Detect which cell encompasses the target text, then output its [x, y] center coordinate. 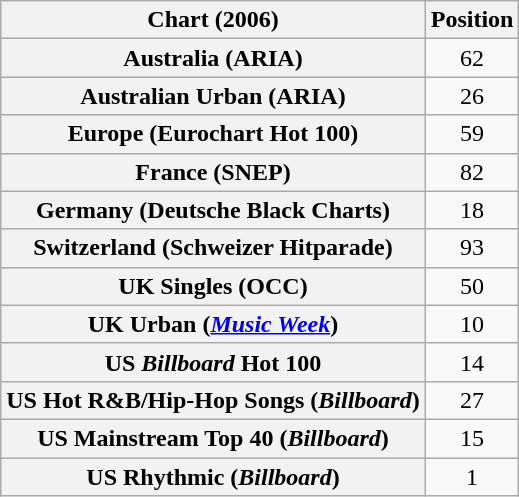
82 [472, 172]
93 [472, 248]
Germany (Deutsche Black Charts) [213, 210]
France (SNEP) [213, 172]
27 [472, 400]
15 [472, 438]
1 [472, 477]
Australia (ARIA) [213, 58]
18 [472, 210]
26 [472, 96]
UK Singles (OCC) [213, 286]
US Hot R&B/Hip-Hop Songs (Billboard) [213, 400]
Position [472, 20]
50 [472, 286]
US Billboard Hot 100 [213, 362]
Australian Urban (ARIA) [213, 96]
62 [472, 58]
Chart (2006) [213, 20]
US Mainstream Top 40 (Billboard) [213, 438]
UK Urban (Music Week) [213, 324]
59 [472, 134]
US Rhythmic (Billboard) [213, 477]
14 [472, 362]
10 [472, 324]
Switzerland (Schweizer Hitparade) [213, 248]
Europe (Eurochart Hot 100) [213, 134]
